Pinpoint the cell where the given text exists, returning its (X, Y) midpoint coordinate. 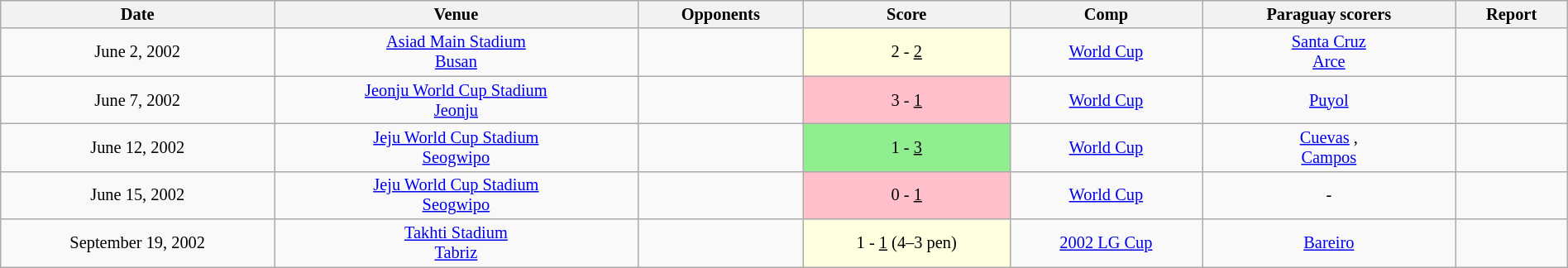
1 - 3 (906, 147)
Score (906, 14)
June 12, 2002 (137, 147)
September 19, 2002 (137, 243)
Jeonju World Cup Stadium Jeonju (457, 100)
Report (1512, 14)
2002 LG Cup (1107, 243)
June 15, 2002 (137, 195)
Cuevas , Campos (1329, 147)
1 - 1 (4–3 pen) (906, 243)
Asiad Main Stadium Busan (457, 52)
Paraguay scorers (1329, 14)
Comp (1107, 14)
Takhti Stadium Tabriz (457, 243)
Puyol (1329, 100)
2 - 2 (906, 52)
0 - 1 (906, 195)
3 - 1 (906, 100)
Bareiro (1329, 243)
Date (137, 14)
June 2, 2002 (137, 52)
Venue (457, 14)
Opponents (720, 14)
Santa Cruz Arce (1329, 52)
June 7, 2002 (137, 100)
- (1329, 195)
